Determine the [X, Y] coordinate at the center of the cell enclosing the given text.  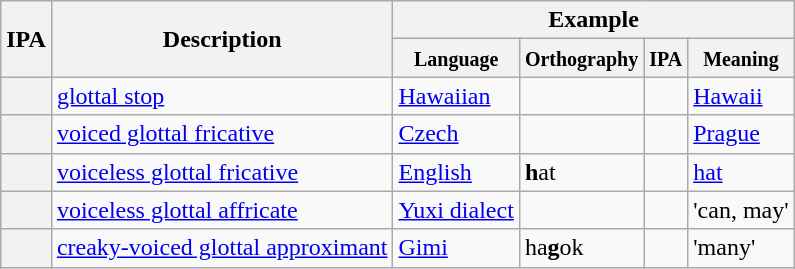
Czech [456, 134]
glottal stop [222, 96]
Prague [741, 134]
'can, may' [741, 210]
voiceless glottal affricate [222, 210]
Hawaii [741, 96]
Hawaiian [456, 96]
Description [222, 39]
hagok [581, 248]
Gimi [456, 248]
voiced glottal fricative [222, 134]
Yuxi dialect [456, 210]
Orthography [581, 58]
'many' [741, 248]
Example [594, 20]
English [456, 172]
creaky-voiced glottal approximant [222, 248]
Meaning [741, 58]
voiceless glottal fricative [222, 172]
Language [456, 58]
